Search for the cell housing the specified text and yield its [X, Y] center coordinate. 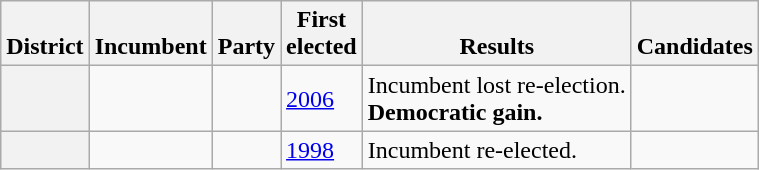
Incumbent re-elected. [496, 150]
Incumbent lost re-election.Democratic gain. [496, 98]
District [45, 34]
Candidates [694, 34]
Incumbent [150, 34]
Firstelected [322, 34]
2006 [322, 98]
Party [246, 34]
1998 [322, 150]
Results [496, 34]
